Return [X, Y] of the center of cell containing provided text 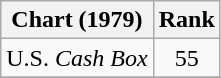
U.S. Cash Box [77, 58]
Rank [186, 20]
Chart (1979) [77, 20]
55 [186, 58]
